Identify which cell holds the provided text, then report its (X, Y) central coordinate. 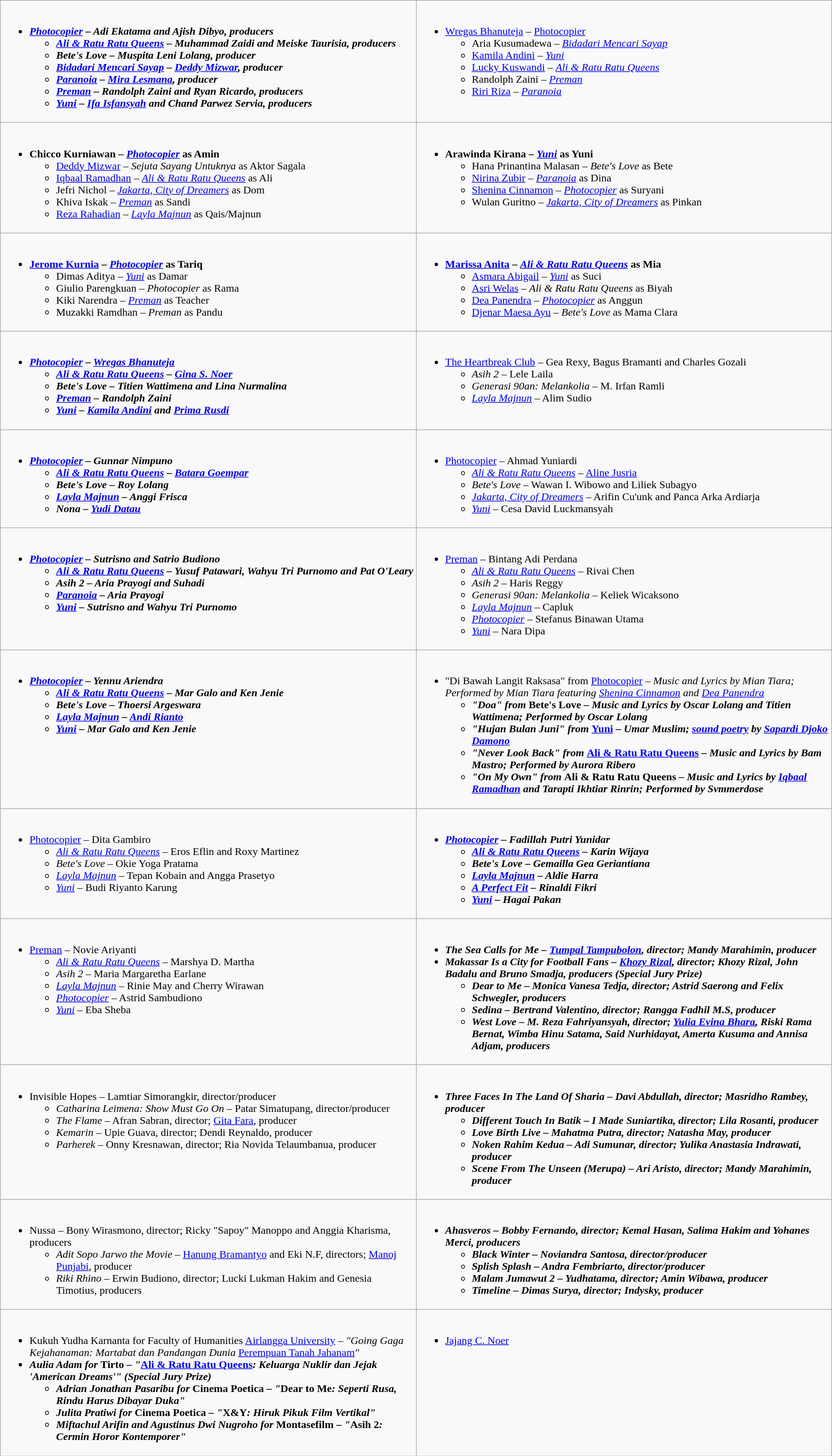
Jajang C. Noer (624, 1383)
Photocopier – Gunnar NimpunoAli & Ratu Ratu Queens – Batara GoemparBete's Love – Roy LolangLayla Majnun – Anggi FriscaNona – Yudi Datau (208, 478)
